Extract the (X, Y) coordinate from the center of the cell holding the provided text.  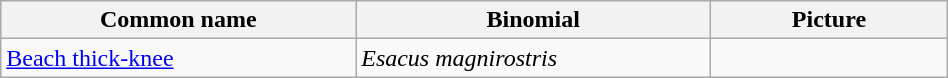
Common name (178, 20)
Picture (830, 20)
Esacus magnirostris (534, 58)
Binomial (534, 20)
Beach thick-knee (178, 58)
